Scan for the cell matching the given text and deliver its (x, y) coordinate at center. 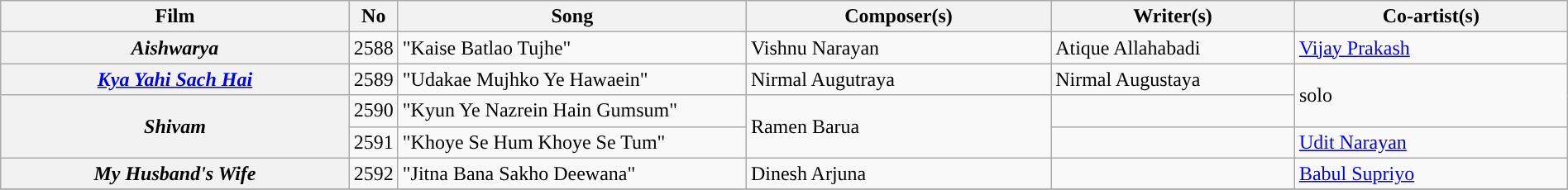
Co-artist(s) (1431, 17)
Nirmal Augustaya (1173, 79)
Aishwarya (175, 48)
"Jitna Bana Sakho Deewana" (572, 173)
My Husband's Wife (175, 173)
2588 (374, 48)
2590 (374, 111)
"Udakae Mujhko Ye Hawaein" (572, 79)
2591 (374, 142)
2589 (374, 79)
"Khoye Se Hum Khoye Se Tum" (572, 142)
Shivam (175, 126)
No (374, 17)
Vijay Prakash (1431, 48)
Composer(s) (898, 17)
"Kyun Ye Nazrein Hain Gumsum" (572, 111)
"Kaise Batlao Tujhe" (572, 48)
Writer(s) (1173, 17)
Ramen Barua (898, 126)
Atique Allahabadi (1173, 48)
Vishnu Narayan (898, 48)
2592 (374, 173)
Song (572, 17)
Udit Narayan (1431, 142)
solo (1431, 95)
Nirmal Augutraya (898, 79)
Babul Supriyo (1431, 173)
Kya Yahi Sach Hai (175, 79)
Film (175, 17)
Dinesh Arjuna (898, 173)
